Output the [X, Y] coordinate of the center of the cell containing the given text.  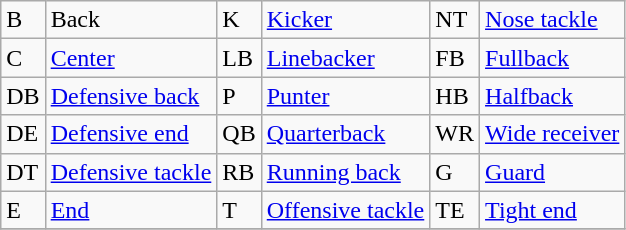
Halfback [552, 96]
WR [455, 134]
QB [239, 134]
Back [131, 20]
DB [23, 96]
B [23, 20]
End [131, 210]
Nose tackle [552, 20]
T [239, 210]
HB [455, 96]
Running back [346, 172]
TE [455, 210]
Linebacker [346, 58]
Defensive back [131, 96]
Offensive tackle [346, 210]
Wide receiver [552, 134]
Center [131, 58]
C [23, 58]
Defensive end [131, 134]
Quarterback [346, 134]
LB [239, 58]
Kicker [346, 20]
E [23, 210]
DT [23, 172]
K [239, 20]
Punter [346, 96]
Defensive tackle [131, 172]
Fullback [552, 58]
Tight end [552, 210]
DE [23, 134]
NT [455, 20]
P [239, 96]
RB [239, 172]
G [455, 172]
FB [455, 58]
Guard [552, 172]
